Provide the [X, Y] coordinate of the cell's center where the given text is located.  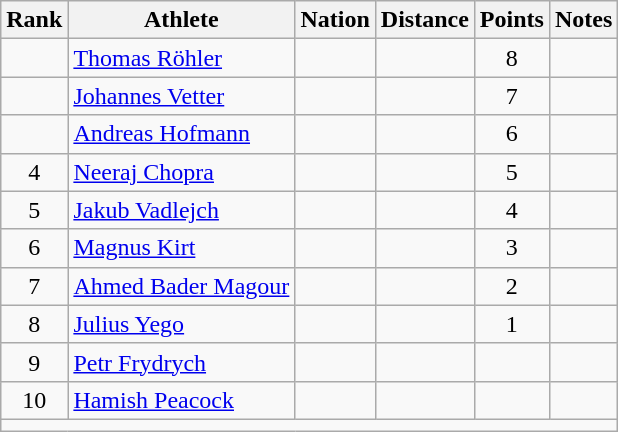
Ahmed Bader Magour [182, 286]
Jakub Vadlejch [182, 210]
10 [34, 400]
Johannes Vetter [182, 96]
1 [512, 324]
Rank [34, 20]
Andreas Hofmann [182, 134]
Petr Frydrych [182, 362]
Notes [583, 20]
Hamish Peacock [182, 400]
3 [512, 248]
Neeraj Chopra [182, 172]
2 [512, 286]
Athlete [182, 20]
Points [512, 20]
Distance [424, 20]
9 [34, 362]
Nation [335, 20]
Thomas Röhler [182, 58]
Magnus Kirt [182, 248]
Julius Yego [182, 324]
